Search for the cell housing the specified text and yield its [x, y] center coordinate. 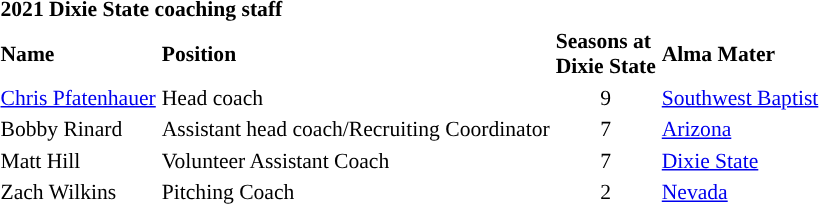
Assistant head coach/Recruiting Coordinator [356, 129]
9 [606, 98]
Volunteer Assistant Coach [356, 160]
Position [356, 53]
Head coach [356, 98]
Seasons atDixie State [606, 53]
